Determine the (X, Y) coordinate at the center of the cell enclosing the given text.  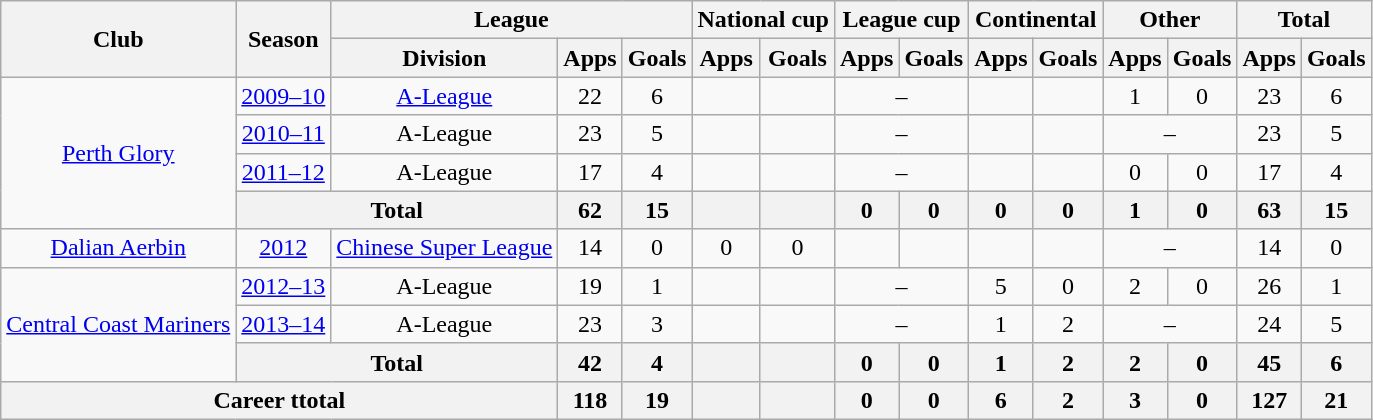
2011–12 (284, 172)
League (512, 20)
2009–10 (284, 96)
118 (590, 400)
62 (590, 210)
Perth Glory (118, 153)
63 (1269, 210)
Continental (1036, 20)
Season (284, 39)
Dalian Aerbin (118, 248)
Other (1170, 20)
42 (590, 362)
2010–11 (284, 134)
Chinese Super League (444, 248)
22 (590, 96)
127 (1269, 400)
Career ttotal (280, 400)
National cup (763, 20)
2012 (284, 248)
Central Coast Mariners (118, 324)
45 (1269, 362)
2012–13 (284, 286)
2013–14 (284, 324)
26 (1269, 286)
21 (1336, 400)
League cup (901, 20)
Division (444, 58)
Club (118, 39)
24 (1269, 324)
